Return (x, y) of the center of cell containing provided text 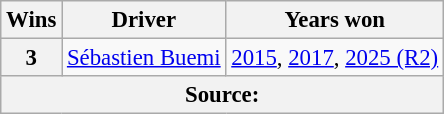
Years won (335, 20)
2015, 2017, 2025 (R2) (335, 58)
Driver (144, 20)
Wins (32, 20)
Sébastien Buemi (144, 58)
3 (32, 58)
Source: (222, 95)
